Locate the cell with the specified text and output its (x, y) center coordinate. 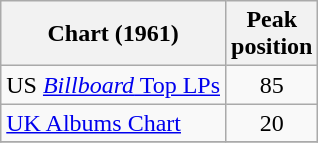
85 (272, 85)
20 (272, 123)
Chart (1961) (114, 34)
UK Albums Chart (114, 123)
Peakposition (272, 34)
US Billboard Top LPs (114, 85)
